Detect which cell encompasses the target text, then output its [x, y] center coordinate. 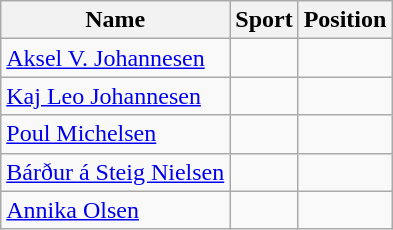
Kaj Leo Johannesen [116, 96]
Sport [264, 20]
Poul Michelsen [116, 134]
Aksel V. Johannesen [116, 58]
Bárður á Steig Nielsen [116, 172]
Name [116, 20]
Position [345, 20]
Annika Olsen [116, 210]
